Provide the [X, Y] coordinate of the cell's center where the given text is located.  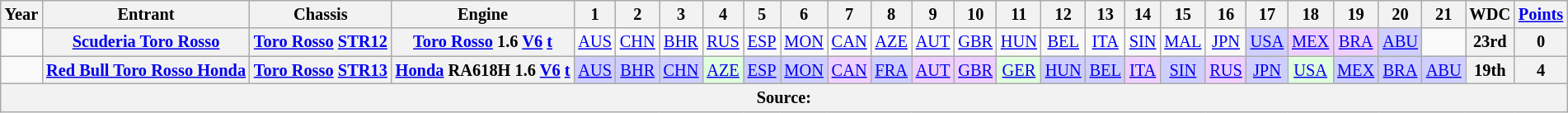
14 [1143, 14]
3 [681, 14]
12 [1063, 14]
FRA [890, 70]
21 [1444, 14]
9 [933, 14]
Toro Rosso 1.6 V6 t [483, 42]
0 [1541, 42]
GER [1019, 70]
WDC [1491, 14]
15 [1182, 14]
Scuderia Toro Rosso [146, 42]
Year [21, 14]
1 [594, 14]
5 [762, 14]
6 [803, 14]
16 [1225, 14]
18 [1311, 14]
Red Bull Toro Rosso Honda [146, 70]
2 [638, 14]
7 [849, 14]
17 [1267, 14]
11 [1019, 14]
19th [1491, 70]
Engine [483, 14]
Toro Rosso STR13 [321, 70]
Honda RA618H 1.6 V6 t [483, 70]
Toro Rosso STR12 [321, 42]
10 [975, 14]
Source: [784, 97]
19 [1355, 14]
23rd [1491, 42]
Chassis [321, 14]
13 [1106, 14]
8 [890, 14]
Entrant [146, 14]
20 [1400, 14]
Points [1541, 14]
MAL [1182, 42]
